For the text-containing cell, return its midpoint in [X, Y] coordinate format. 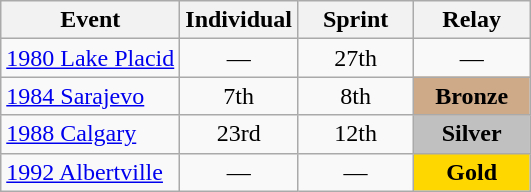
1988 Calgary [90, 134]
Individual [239, 20]
Bronze [472, 96]
Relay [472, 20]
Sprint [356, 20]
Silver [472, 134]
1992 Albertville [90, 172]
1980 Lake Placid [90, 58]
27th [356, 58]
8th [356, 96]
Event [90, 20]
23rd [239, 134]
7th [239, 96]
Gold [472, 172]
1984 Sarajevo [90, 96]
12th [356, 134]
